From the cell containing the given text, extract its center point as [X, Y] coordinate. 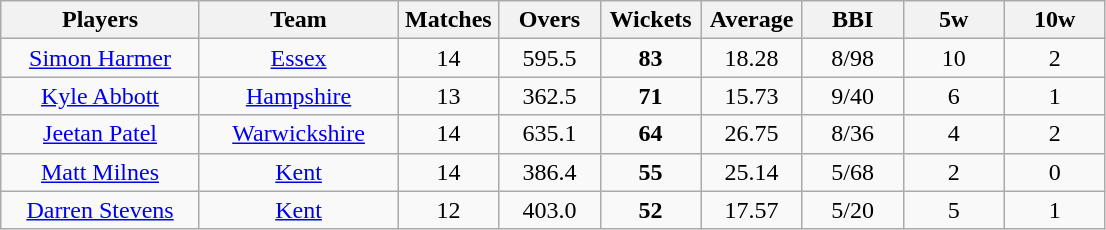
6 [954, 96]
Matt Milnes [100, 172]
Overs [550, 20]
5w [954, 20]
Darren Stevens [100, 210]
Average [752, 20]
12 [448, 210]
Hampshire [298, 96]
55 [650, 172]
BBI [852, 20]
10 [954, 58]
386.4 [550, 172]
403.0 [550, 210]
362.5 [550, 96]
Kyle Abbott [100, 96]
Jeetan Patel [100, 134]
0 [1054, 172]
Simon Harmer [100, 58]
Team [298, 20]
25.14 [752, 172]
10w [1054, 20]
52 [650, 210]
Matches [448, 20]
17.57 [752, 210]
15.73 [752, 96]
635.1 [550, 134]
8/36 [852, 134]
Wickets [650, 20]
4 [954, 134]
9/40 [852, 96]
595.5 [550, 58]
83 [650, 58]
64 [650, 134]
8/98 [852, 58]
5 [954, 210]
Warwickshire [298, 134]
26.75 [752, 134]
71 [650, 96]
Essex [298, 58]
18.28 [752, 58]
5/20 [852, 210]
Players [100, 20]
5/68 [852, 172]
13 [448, 96]
